Return (X, Y) of the center of cell containing provided text 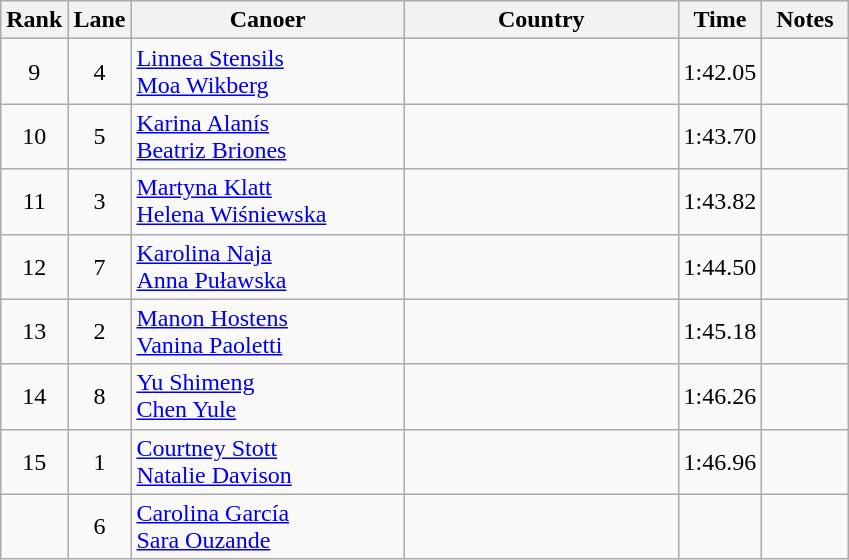
8 (100, 396)
7 (100, 266)
1:42.05 (720, 72)
14 (34, 396)
6 (100, 526)
Yu ShimengChen Yule (268, 396)
5 (100, 136)
15 (34, 462)
3 (100, 202)
1:44.50 (720, 266)
Canoer (268, 20)
Linnea StensilsMoa Wikberg (268, 72)
1:45.18 (720, 332)
Rank (34, 20)
Country (541, 20)
Karolina NajaAnna Puławska (268, 266)
Martyna KlattHelena Wiśniewska (268, 202)
2 (100, 332)
Lane (100, 20)
Karina AlanísBeatriz Briones (268, 136)
1:46.96 (720, 462)
1:43.82 (720, 202)
4 (100, 72)
Carolina GarcíaSara Ouzande (268, 526)
1 (100, 462)
Courtney StottNatalie Davison (268, 462)
Time (720, 20)
13 (34, 332)
11 (34, 202)
1:46.26 (720, 396)
1:43.70 (720, 136)
10 (34, 136)
12 (34, 266)
9 (34, 72)
Manon HostensVanina Paoletti (268, 332)
Notes (805, 20)
